Search for the cell housing the specified text and yield its (X, Y) center coordinate. 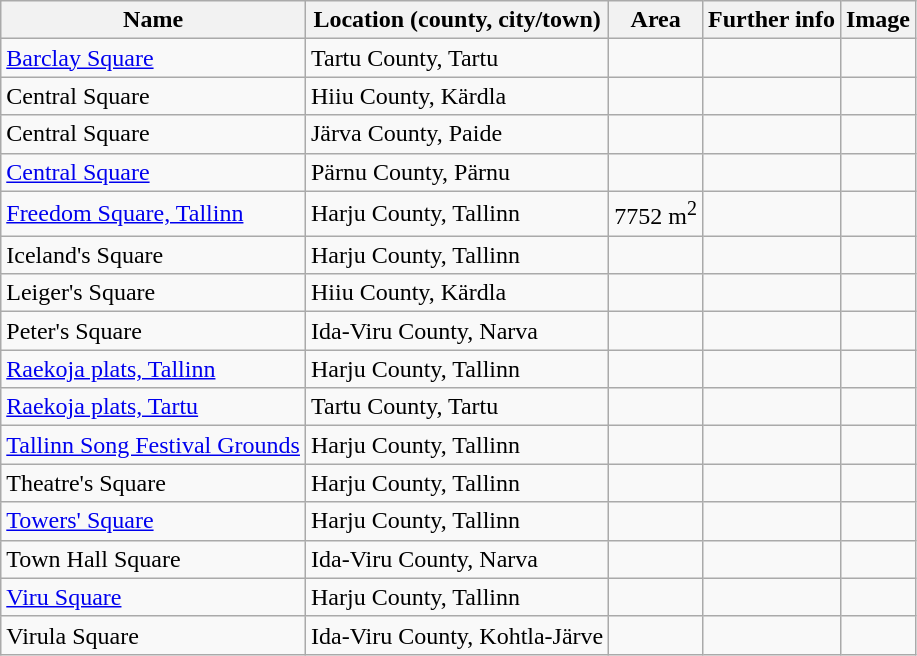
Iceland's Square (154, 255)
Name (154, 20)
Pärnu County, Pärnu (456, 172)
7752 m2 (656, 214)
Further info (772, 20)
Virula Square (154, 635)
Järva County, Paide (456, 134)
Area (656, 20)
Barclay Square (154, 58)
Freedom Square, Tallinn (154, 214)
Viru Square (154, 597)
Leiger's Square (154, 293)
Ida-Viru County, Kohtla-Järve (456, 635)
Theatre's Square (154, 483)
Image (878, 20)
Raekoja plats, Tartu (154, 407)
Location (county, city/town) (456, 20)
Raekoja plats, Tallinn (154, 369)
Town Hall Square (154, 559)
Peter's Square (154, 331)
Tallinn Song Festival Grounds (154, 445)
Towers' Square (154, 521)
